From the cell containing the given text, extract its center point as (x, y) coordinate. 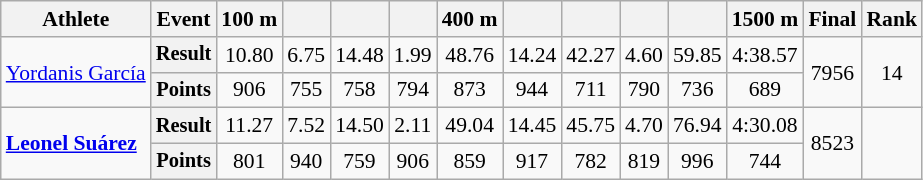
801 (249, 162)
944 (532, 90)
400 m (470, 19)
76.94 (698, 126)
Final (832, 19)
Athlete (76, 19)
711 (590, 90)
917 (532, 162)
755 (306, 90)
1.99 (413, 55)
4.70 (644, 126)
14.45 (532, 126)
758 (360, 90)
11.27 (249, 126)
42.27 (590, 55)
4:30.08 (766, 126)
14.48 (360, 55)
689 (766, 90)
14.24 (532, 55)
996 (698, 162)
100 m (249, 19)
759 (360, 162)
736 (698, 90)
819 (644, 162)
14.50 (360, 126)
49.04 (470, 126)
782 (590, 162)
45.75 (590, 126)
7956 (832, 72)
7.52 (306, 126)
Event (184, 19)
4:38.57 (766, 55)
6.75 (306, 55)
790 (644, 90)
940 (306, 162)
48.76 (470, 55)
Yordanis García (76, 72)
1500 m (766, 19)
59.85 (698, 55)
14 (892, 72)
10.80 (249, 55)
4.60 (644, 55)
Leonel Suárez (76, 144)
8523 (832, 144)
873 (470, 90)
794 (413, 90)
2.11 (413, 126)
859 (470, 162)
744 (766, 162)
Rank (892, 19)
